Pinpoint the cell where the given text exists, returning its (x, y) midpoint coordinate. 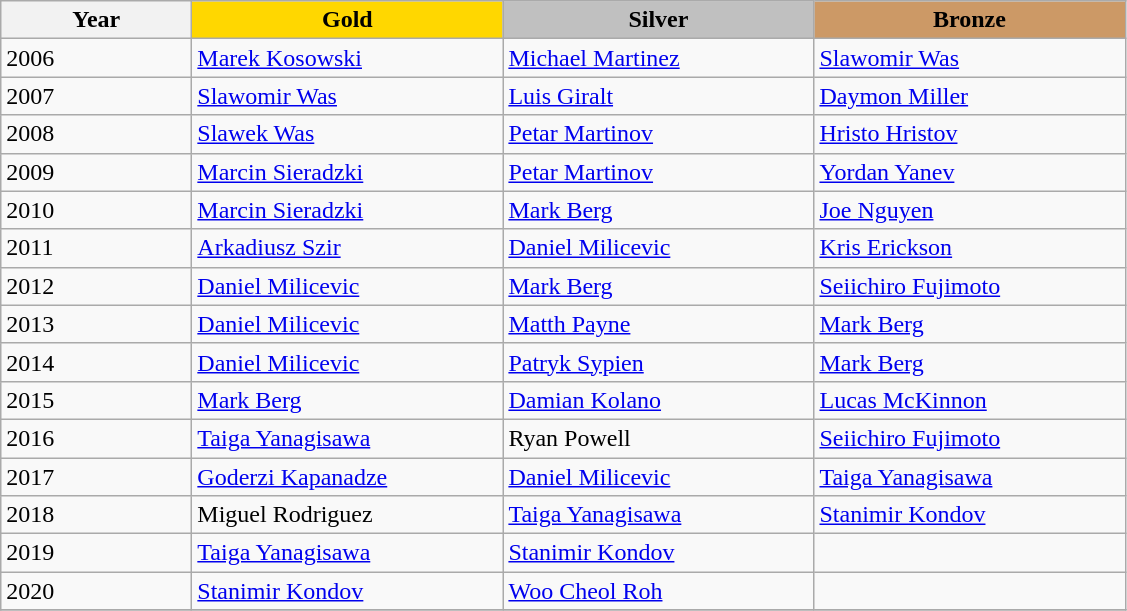
Bronze (970, 20)
2010 (96, 210)
2019 (96, 553)
2020 (96, 591)
2007 (96, 96)
Michael Martinez (658, 58)
Joe Nguyen (970, 210)
Luis Giralt (658, 96)
2017 (96, 477)
Ryan Powell (658, 438)
Damian Kolano (658, 400)
Yordan Yanev (970, 172)
Goderzi Kapanadze (348, 477)
2015 (96, 400)
Lucas McKinnon (970, 400)
Marek Kosowski (348, 58)
2013 (96, 324)
Miguel Rodriguez (348, 515)
Year (96, 20)
Daymon Miller (970, 96)
Hristo Hristov (970, 134)
2011 (96, 248)
2018 (96, 515)
2008 (96, 134)
2006 (96, 58)
Kris Erickson (970, 248)
Patryk Sypien (658, 362)
Woo Cheol Roh (658, 591)
Arkadiusz Szir (348, 248)
Silver (658, 20)
Gold (348, 20)
Slawek Was (348, 134)
2009 (96, 172)
2014 (96, 362)
Matth Payne (658, 324)
2012 (96, 286)
2016 (96, 438)
